Identify which cell holds the provided text, then report its [x, y] central coordinate. 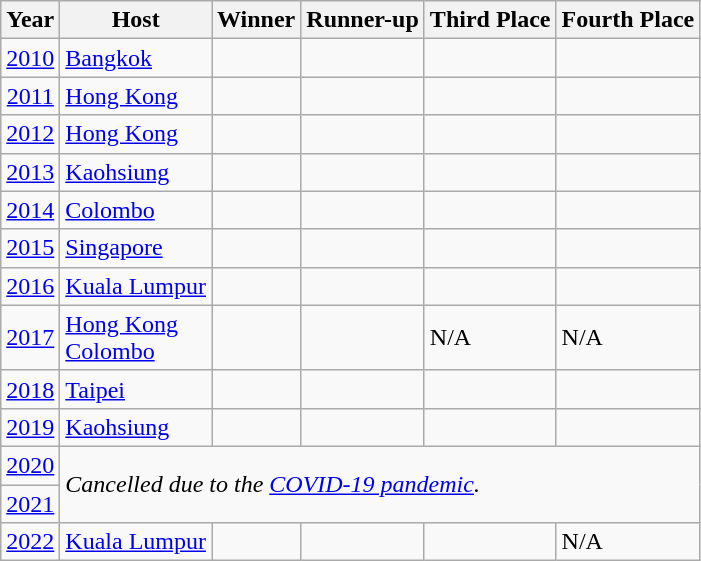
Hong Kong Colombo [136, 338]
Singapore [136, 248]
Winner [256, 20]
Colombo [136, 210]
Runner-up [363, 20]
Taipei [136, 389]
Bangkok [136, 58]
2015 [30, 248]
2011 [30, 96]
Third Place [490, 20]
2012 [30, 134]
2018 [30, 389]
2014 [30, 210]
Year [30, 20]
2017 [30, 338]
2010 [30, 58]
2020 [30, 465]
2021 [30, 503]
Fourth Place [628, 20]
2016 [30, 286]
Host [136, 20]
2013 [30, 172]
Cancelled due to the COVID-19 pandemic. [380, 484]
2022 [30, 542]
2019 [30, 427]
